Determine the (X, Y) coordinate at the center of the cell enclosing the given text.  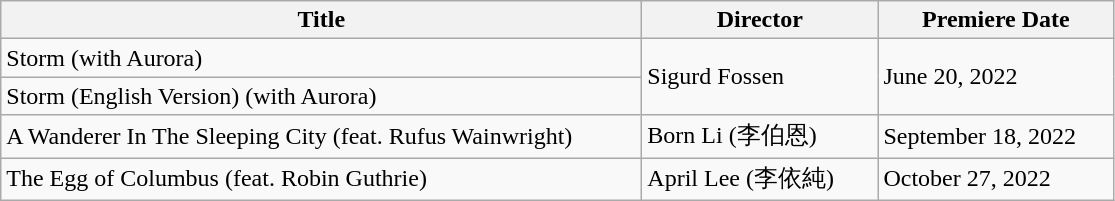
Storm (English Version) (with Aurora) (322, 96)
Title (322, 20)
September 18, 2022 (996, 136)
Premiere Date (996, 20)
A Wanderer In The Sleeping City (feat. Rufus Wainwright) (322, 136)
The Egg of Columbus (feat. Robin Guthrie) (322, 180)
Storm (with Aurora) (322, 58)
Born Li (李伯恩) (760, 136)
October 27, 2022 (996, 180)
Director (760, 20)
April Lee (李依純) (760, 180)
Sigurd Fossen (760, 77)
June 20, 2022 (996, 77)
